Return [X, Y] of the center of cell containing provided text 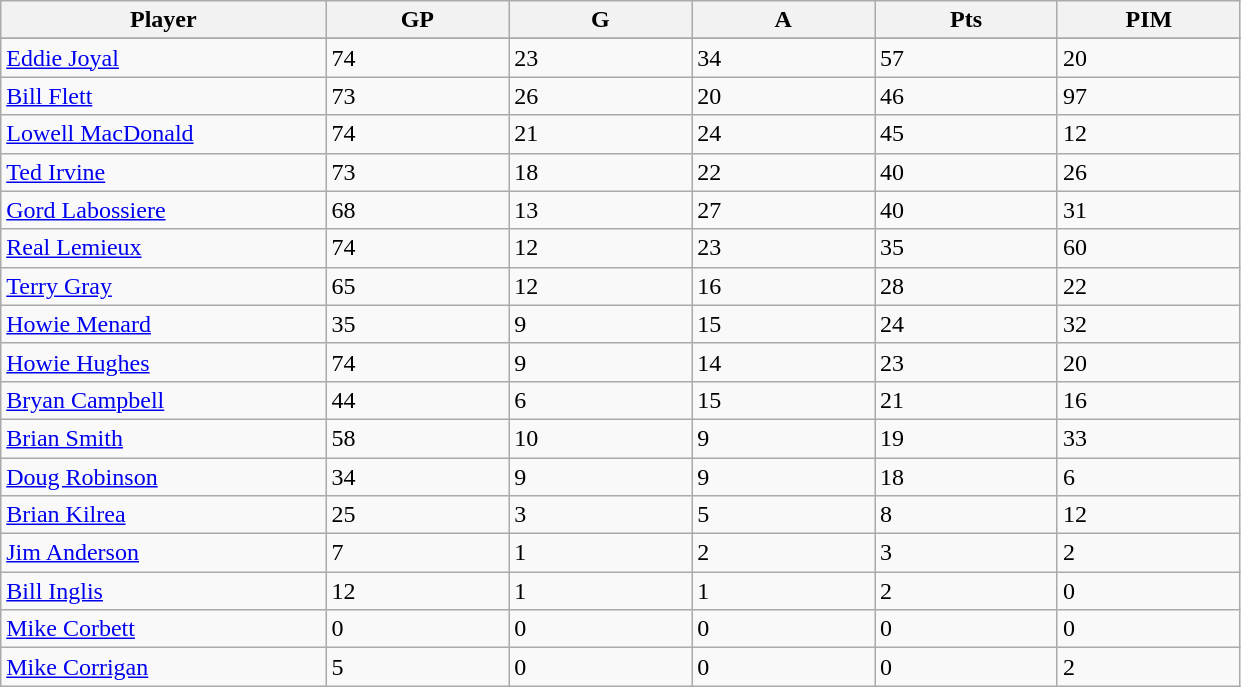
57 [966, 58]
Bill Flett [164, 96]
33 [1148, 438]
Player [164, 20]
Bryan Campbell [164, 400]
25 [418, 515]
Jim Anderson [164, 553]
97 [1148, 96]
GP [418, 20]
10 [600, 438]
65 [418, 286]
A [784, 20]
G [600, 20]
PIM [1148, 20]
14 [784, 362]
28 [966, 286]
31 [1148, 210]
68 [418, 210]
Brian Smith [164, 438]
Howie Menard [164, 324]
Howie Hughes [164, 362]
44 [418, 400]
46 [966, 96]
13 [600, 210]
Pts [966, 20]
Bill Inglis [164, 591]
Doug Robinson [164, 477]
19 [966, 438]
Brian Kilrea [164, 515]
Ted Irvine [164, 172]
8 [966, 515]
45 [966, 134]
Mike Corrigan [164, 667]
Real Lemieux [164, 248]
32 [1148, 324]
7 [418, 553]
27 [784, 210]
Eddie Joyal [164, 58]
Lowell MacDonald [164, 134]
Terry Gray [164, 286]
60 [1148, 248]
Mike Corbett [164, 629]
Gord Labossiere [164, 210]
58 [418, 438]
